Determine the [x, y] coordinate at the center of the cell enclosing the given text.  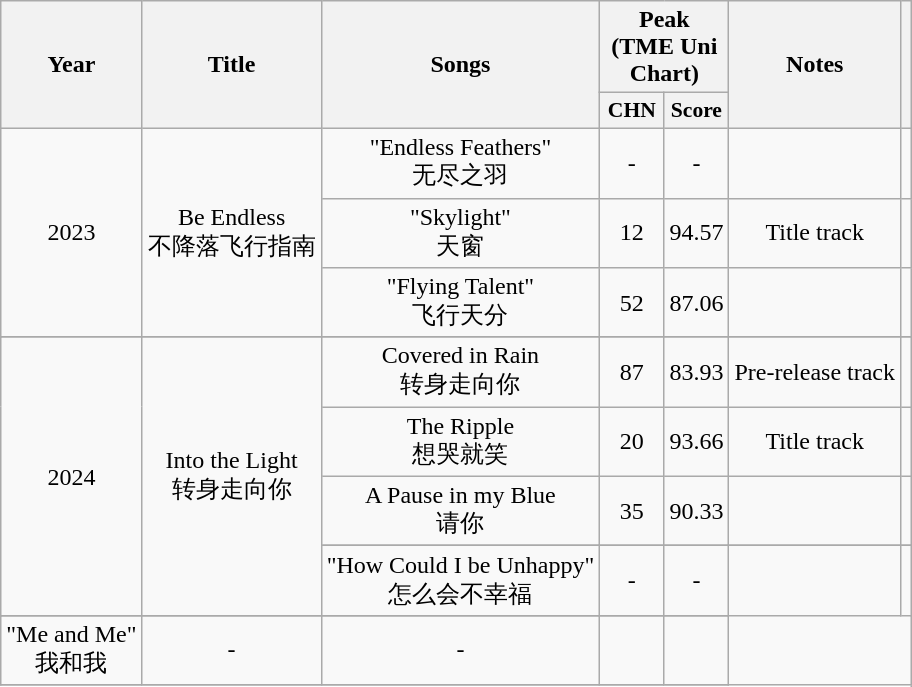
Score [696, 111]
Into the Light 转身走向你 [232, 476]
20 [632, 442]
87.06 [696, 303]
CHN [632, 111]
52 [632, 303]
Songs [460, 65]
35 [632, 511]
Year [72, 65]
Notes [815, 65]
83.93 [696, 372]
"Endless Feathers" 无尽之羽 [460, 163]
Title [232, 65]
Pre-release track [815, 372]
"Skylight" 天窗 [460, 233]
"Flying Talent" 飞行天分 [460, 303]
90.33 [696, 511]
A Pause in my Blue 请你 [460, 511]
"Me and Me" 我和我 [72, 650]
2023 [72, 232]
"How Could I be Unhappy" 怎么会不幸福 [460, 581]
12 [632, 233]
The Ripple 想哭就笑 [460, 442]
93.66 [696, 442]
Covered in Rain 转身走向你 [460, 372]
87 [632, 372]
Be Endless 不降落飞行指南 [232, 232]
Peak (TME Uni Chart) [664, 47]
94.57 [696, 233]
2024 [72, 476]
